Scan for the cell matching the given text and deliver its (x, y) coordinate at center. 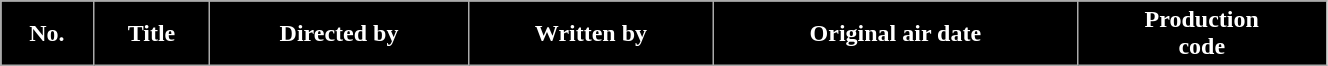
Productioncode (1202, 34)
Written by (590, 34)
Directed by (340, 34)
Original air date (896, 34)
No. (47, 34)
Title (152, 34)
